For the text-containing cell, return its midpoint in [X, Y] coordinate format. 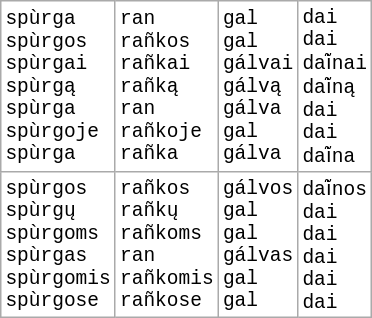
galgalgálvaigálvągálvagalgálva [258, 86]
daidaidai̇̃naidai̇̃nądaidaidai̇̃na [335, 86]
spùrgaspùrgosspùrgaispùrgąspùrgaspùrgojespùrga [58, 86]
ranrañkosrañkairañkąranrañkojerañka [166, 86]
dai̇̃nosdaidaidaidaidai [335, 245]
rañkosrañkųrañkomsranrañkomisrañkose [166, 245]
gálvosgalgalgálvasgalgal [258, 245]
spùrgosspùrgųspùrgomsspùrgasspùrgomisspùrgose [58, 245]
